Capture the cell that displays the provided text and extract its [X, Y] central coordinate. 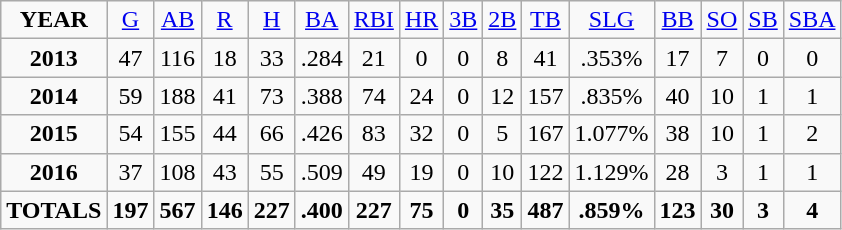
197 [130, 210]
H [272, 20]
.388 [322, 96]
.835% [612, 96]
43 [224, 172]
SLG [612, 20]
.400 [322, 210]
2B [502, 20]
47 [130, 58]
24 [421, 96]
44 [224, 134]
40 [678, 96]
567 [178, 210]
35 [502, 210]
18 [224, 58]
30 [722, 210]
17 [678, 58]
74 [374, 96]
19 [421, 172]
BA [322, 20]
155 [178, 134]
55 [272, 172]
2014 [54, 96]
73 [272, 96]
2013 [54, 58]
75 [421, 210]
2015 [54, 134]
32 [421, 134]
188 [178, 96]
38 [678, 134]
49 [374, 172]
123 [678, 210]
21 [374, 58]
.509 [322, 172]
4 [812, 210]
.426 [322, 134]
RBI [374, 20]
122 [546, 172]
R [224, 20]
2016 [54, 172]
12 [502, 96]
146 [224, 210]
8 [502, 58]
54 [130, 134]
66 [272, 134]
.284 [322, 58]
TOTALS [54, 210]
116 [178, 58]
157 [546, 96]
2 [812, 134]
1.077% [612, 134]
59 [130, 96]
167 [546, 134]
.859% [612, 210]
28 [678, 172]
.353% [612, 58]
5 [502, 134]
SB [763, 20]
3B [464, 20]
TB [546, 20]
HR [421, 20]
108 [178, 172]
AB [178, 20]
37 [130, 172]
BB [678, 20]
1.129% [612, 172]
SO [722, 20]
33 [272, 58]
7 [722, 58]
G [130, 20]
YEAR [54, 20]
83 [374, 134]
487 [546, 210]
SBA [812, 20]
